Capture the cell that displays the provided text and extract its (X, Y) central coordinate. 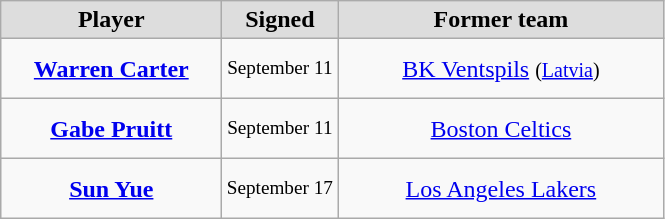
Gabe Pruitt (112, 129)
Sun Yue (112, 189)
Player (112, 20)
BK Ventspils (Latvia) (501, 69)
Warren Carter (112, 69)
Signed (280, 20)
Boston Celtics (501, 129)
September 17 (280, 189)
Former team (501, 20)
Los Angeles Lakers (501, 189)
